Provide the [X, Y] coordinate of the cell's center where the given text is located.  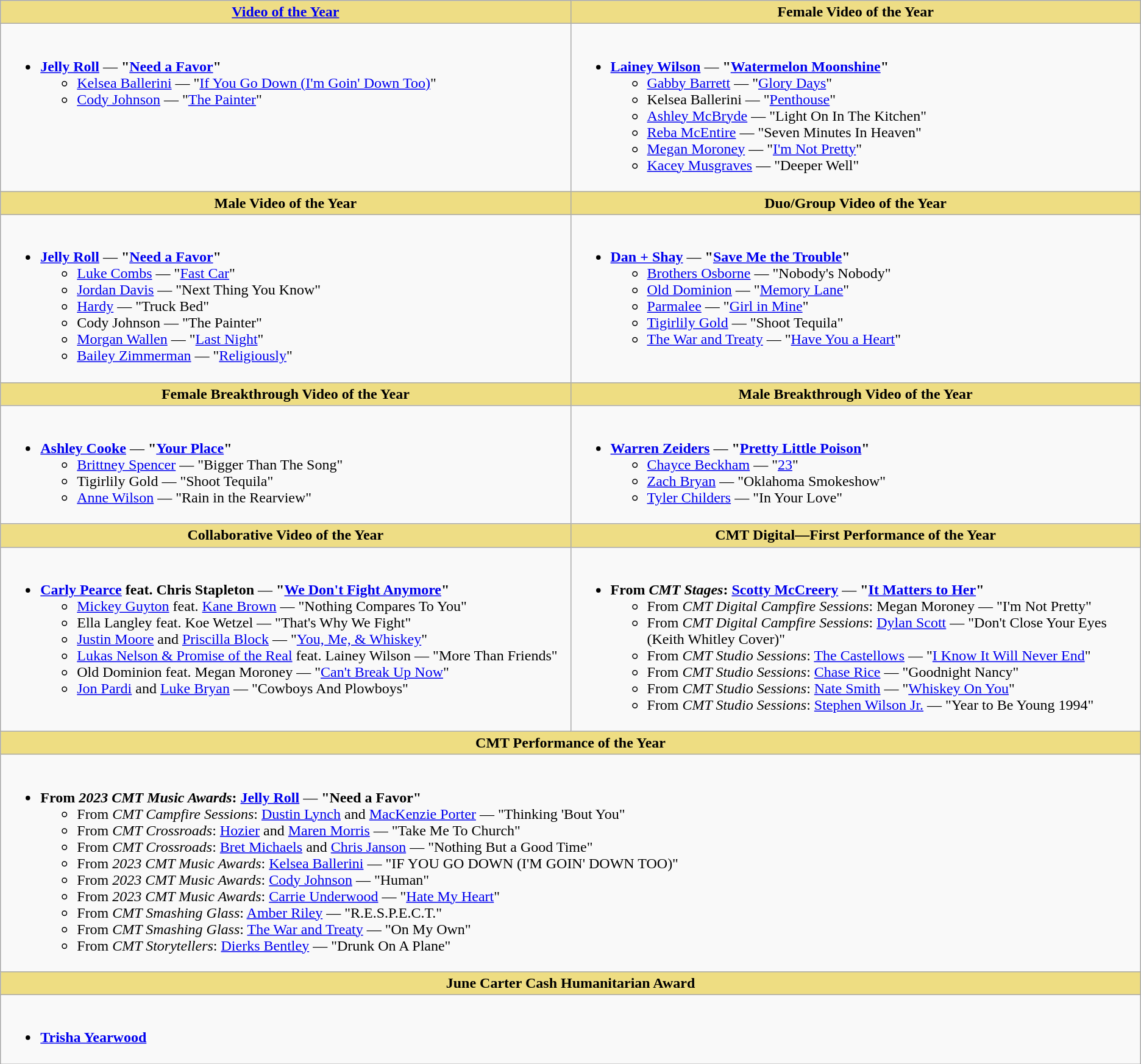
Duo/Group Video of the Year [856, 203]
Video of the Year [285, 12]
Ashley Cooke — "Your Place"Brittney Spencer — "Bigger Than The Song"Tigirlily Gold — "Shoot Tequila"Anne Wilson — "Rain in the Rearview" [285, 465]
CMT Digital—First Performance of the Year [856, 535]
Jelly Roll — "Need a Favor"Kelsea Ballerini — "If You Go Down (I'm Goin' Down Too)"Cody Johnson — "The Painter" [285, 107]
Collaborative Video of the Year [285, 535]
Male Video of the Year [285, 203]
Female Breakthrough Video of the Year [285, 394]
Male Breakthrough Video of the Year [856, 394]
Warren Zeiders — "Pretty Little Poison"Chayce Beckham — "23"Zach Bryan — "Oklahoma Smokeshow"Tyler Childers — "In Your Love" [856, 465]
Female Video of the Year [856, 12]
Trisha Yearwood [570, 1029]
June Carter Cash Humanitarian Award [570, 983]
CMT Performance of the Year [570, 743]
